Capture the cell that displays the provided text and extract its [X, Y] central coordinate. 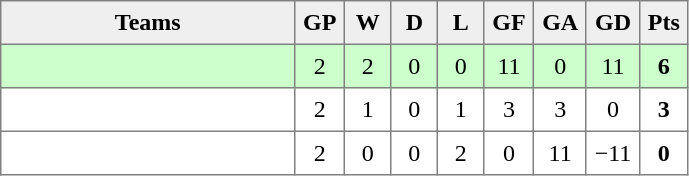
GP [320, 23]
GA [560, 23]
Pts [664, 23]
6 [664, 66]
GD [612, 23]
D [414, 23]
GF [509, 23]
W [368, 23]
Teams [148, 23]
−11 [612, 153]
L [461, 23]
